Pinpoint the cell where the given text exists, returning its [x, y] midpoint coordinate. 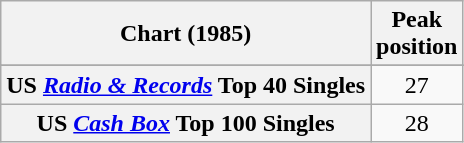
27 [417, 85]
Peakposition [417, 34]
28 [417, 123]
US Cash Box Top 100 Singles [186, 123]
Chart (1985) [186, 34]
US Radio & Records Top 40 Singles [186, 85]
